Identify which cell holds the provided text, then report its [X, Y] central coordinate. 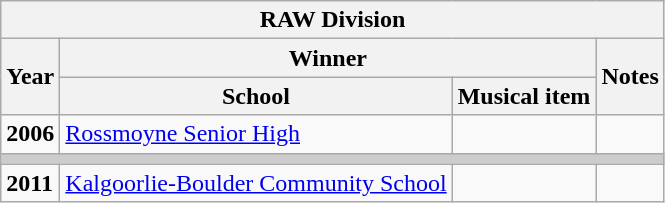
Notes [630, 77]
Year [30, 77]
Kalgoorlie-Boulder Community School [256, 183]
School [256, 96]
2011 [30, 183]
RAW Division [333, 20]
Winner [328, 58]
Rossmoyne Senior High [256, 134]
Musical item [524, 96]
2006 [30, 134]
